Capture the cell that displays the provided text and extract its [x, y] central coordinate. 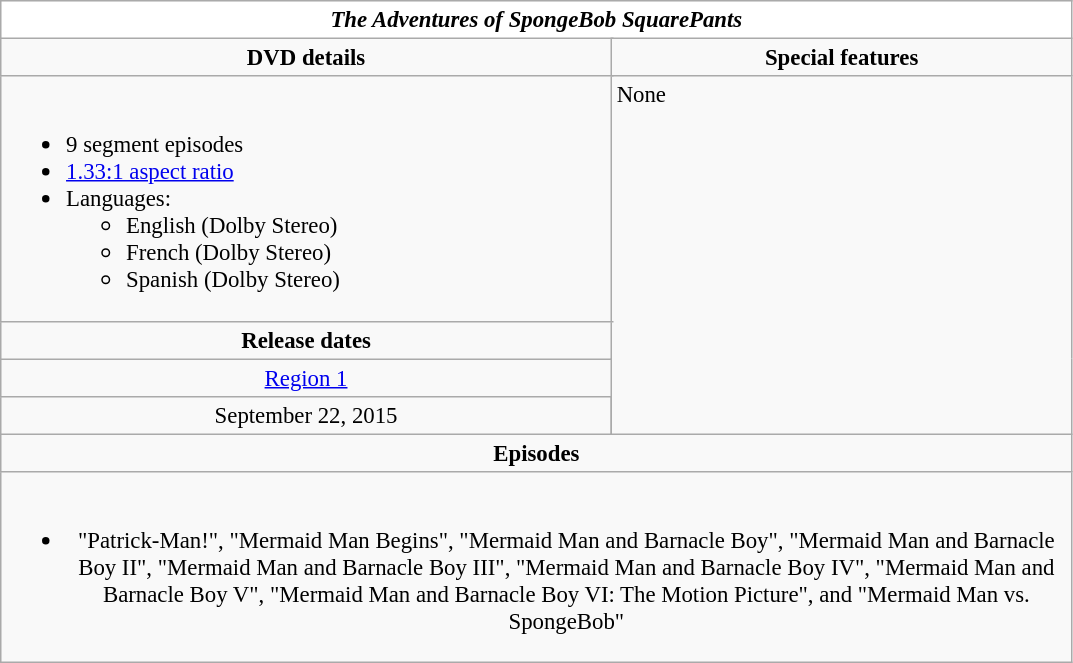
9 segment episodes1.33:1 aspect ratioLanguages:English (Dolby Stereo)French (Dolby Stereo)Spanish (Dolby Stereo) [306, 198]
Release dates [306, 340]
September 22, 2015 [306, 415]
None [842, 255]
DVD details [306, 58]
Region 1 [306, 378]
Episodes [536, 453]
The Adventures of SpongeBob SquarePants [536, 20]
Special features [842, 58]
